Locate the cell with the specified text and output its (X, Y) center coordinate. 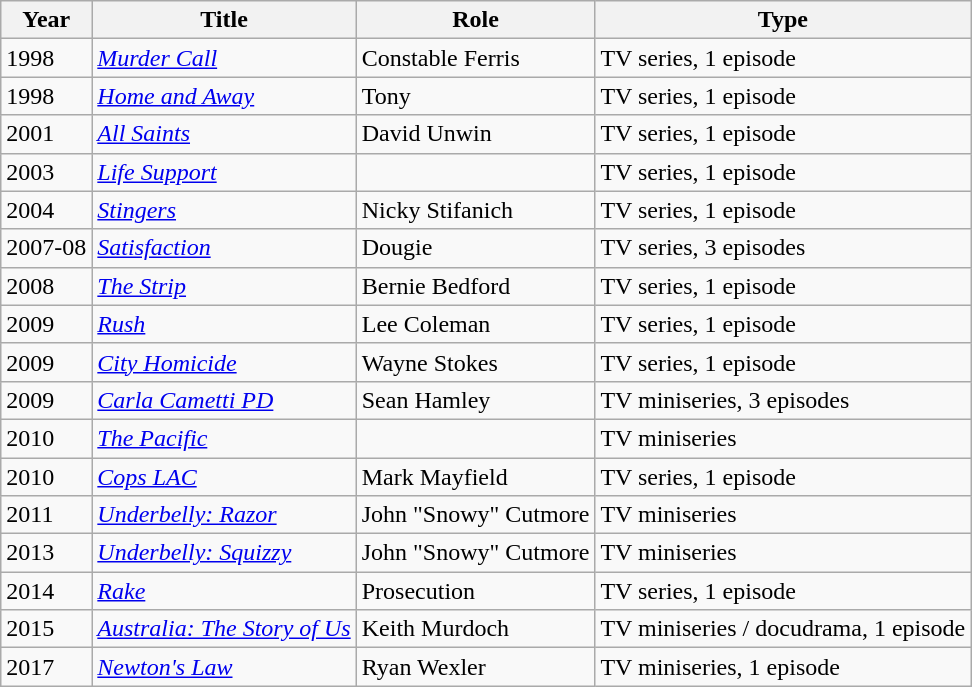
Bernie Bedford (476, 286)
2017 (46, 667)
Underbelly: Razor (224, 515)
Ryan Wexler (476, 667)
2014 (46, 591)
2007-08 (46, 248)
2015 (46, 629)
Prosecution (476, 591)
Murder Call (224, 58)
Year (46, 20)
Nicky Stifanich (476, 210)
2011 (46, 515)
2003 (46, 172)
TV miniseries / docudrama, 1 episode (783, 629)
Home and Away (224, 96)
All Saints (224, 134)
2013 (46, 553)
TV series, 3 episodes (783, 248)
Rake (224, 591)
Role (476, 20)
2008 (46, 286)
TV miniseries, 1 episode (783, 667)
Life Support (224, 172)
Dougie (476, 248)
Wayne Stokes (476, 362)
Lee Coleman (476, 324)
Tony (476, 96)
David Unwin (476, 134)
2004 (46, 210)
Type (783, 20)
Satisfaction (224, 248)
Carla Cametti PD (224, 400)
TV miniseries, 3 episodes (783, 400)
Keith Murdoch (476, 629)
Australia: The Story of Us (224, 629)
Rush (224, 324)
Newton's Law (224, 667)
The Pacific (224, 438)
Mark Mayfield (476, 477)
City Homicide (224, 362)
Stingers (224, 210)
Cops LAC (224, 477)
Constable Ferris (476, 58)
The Strip (224, 286)
Title (224, 20)
Underbelly: Squizzy (224, 553)
Sean Hamley (476, 400)
2001 (46, 134)
